Return [x, y] of the center of cell containing provided text 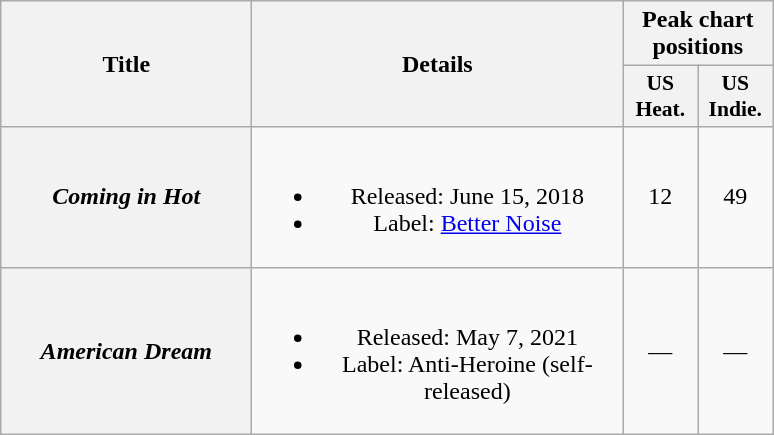
Released: June 15, 2018Label: Better Noise [438, 197]
USHeat. [660, 96]
49 [736, 197]
Title [126, 64]
American Dream [126, 350]
Released: May 7, 2021Label: Anti-Heroine (self-released) [438, 350]
12 [660, 197]
Peak chart positions [698, 34]
Details [438, 64]
Coming in Hot [126, 197]
USIndie. [736, 96]
